Pinpoint the cell where the given text exists, returning its (x, y) midpoint coordinate. 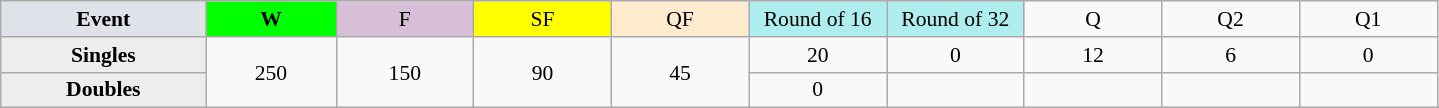
Q (1093, 19)
W (271, 19)
Singles (104, 55)
250 (271, 72)
Event (104, 19)
12 (1093, 55)
90 (543, 72)
Q1 (1368, 19)
45 (680, 72)
F (405, 19)
SF (543, 19)
Doubles (104, 90)
Q2 (1231, 19)
Round of 32 (955, 19)
6 (1231, 55)
Round of 16 (818, 19)
20 (818, 55)
150 (405, 72)
QF (680, 19)
